Capture the cell that displays the provided text and extract its (X, Y) central coordinate. 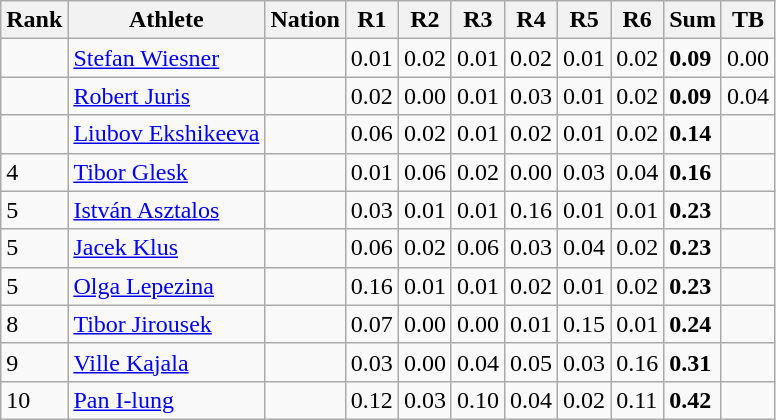
Pan I-lung (166, 400)
István Asztalos (166, 210)
Athlete (166, 20)
0.10 (478, 400)
0.15 (584, 324)
9 (34, 362)
Rank (34, 20)
R3 (478, 20)
Stefan Wiesner (166, 58)
0.31 (693, 362)
R2 (424, 20)
Sum (693, 20)
Ville Kajala (166, 362)
Tibor Jirousek (166, 324)
R1 (372, 20)
8 (34, 324)
0.07 (372, 324)
0.12 (372, 400)
4 (34, 172)
R6 (638, 20)
TB (748, 20)
0.42 (693, 400)
0.05 (530, 362)
R4 (530, 20)
10 (34, 400)
R5 (584, 20)
0.24 (693, 324)
Nation (305, 20)
Olga Lepezina (166, 286)
0.11 (638, 400)
Liubov Ekshikeeva (166, 134)
Tibor Glesk (166, 172)
Jacek Klus (166, 248)
0.14 (693, 134)
Robert Juris (166, 96)
